Capture the cell that displays the provided text and extract its [x, y] central coordinate. 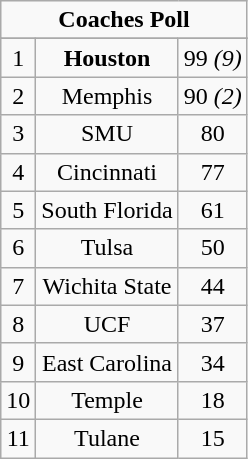
34 [212, 362]
SMU [107, 134]
6 [18, 248]
15 [212, 438]
8 [18, 324]
Wichita State [107, 286]
Temple [107, 400]
Tulane [107, 438]
18 [212, 400]
Cincinnati [107, 172]
10 [18, 400]
1 [18, 58]
77 [212, 172]
Memphis [107, 96]
5 [18, 210]
61 [212, 210]
44 [212, 286]
Houston [107, 58]
3 [18, 134]
East Carolina [107, 362]
11 [18, 438]
50 [212, 248]
80 [212, 134]
9 [18, 362]
UCF [107, 324]
4 [18, 172]
37 [212, 324]
South Florida [107, 210]
2 [18, 96]
99 (9) [212, 58]
90 (2) [212, 96]
Tulsa [107, 248]
Coaches Poll [124, 20]
7 [18, 286]
